Determine the (X, Y) coordinate at the center of the cell enclosing the given text.  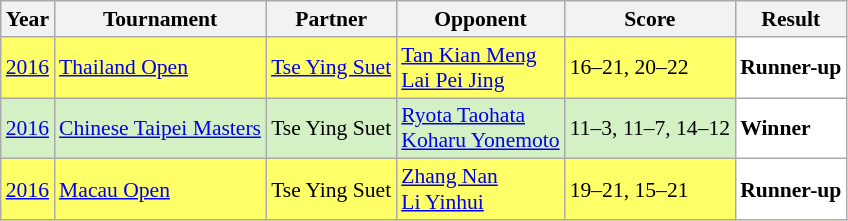
19–21, 15–21 (650, 190)
Partner (331, 19)
Score (650, 19)
Result (790, 19)
Tournament (160, 19)
Opponent (480, 19)
Winner (790, 128)
16–21, 20–22 (650, 68)
Year (28, 19)
Chinese Taipei Masters (160, 128)
Ryota Taohata Koharu Yonemoto (480, 128)
Macau Open (160, 190)
Tan Kian Meng Lai Pei Jing (480, 68)
11–3, 11–7, 14–12 (650, 128)
Thailand Open (160, 68)
Zhang Nan Li Yinhui (480, 190)
